Identify which cell holds the provided text, then report its (x, y) central coordinate. 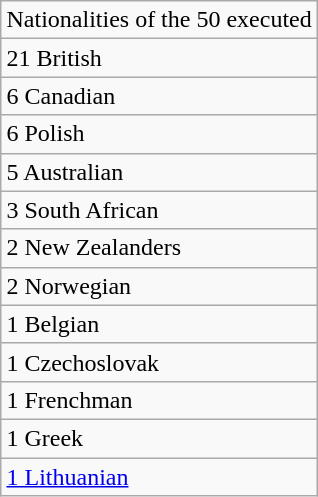
2 New Zealanders (159, 248)
6 Canadian (159, 96)
Nationalities of the 50 executed (159, 20)
3 South African (159, 210)
1 Belgian (159, 324)
1 Czechoslovak (159, 362)
21 British (159, 58)
1 Lithuanian (159, 477)
2 Norwegian (159, 286)
6 Polish (159, 134)
5 Australian (159, 172)
1 Frenchman (159, 400)
1 Greek (159, 438)
